Determine the [x, y] coordinate at the center of the cell enclosing the given text.  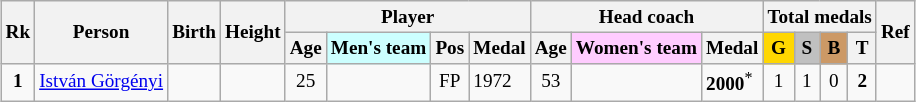
Height [254, 32]
53 [550, 82]
FP [450, 82]
István Görgényi [102, 82]
Women's team [636, 48]
1972 [500, 82]
2 [862, 82]
Pos [450, 48]
Total medals [820, 17]
Rk [18, 32]
Player [408, 17]
G [778, 48]
T [862, 48]
Person [102, 32]
2000* [732, 82]
S [807, 48]
Birth [194, 32]
Ref [895, 32]
0 [834, 82]
25 [306, 82]
Head coach [646, 17]
B [834, 48]
Men's team [378, 48]
